For the text-containing cell, return its midpoint in (x, y) coordinate format. 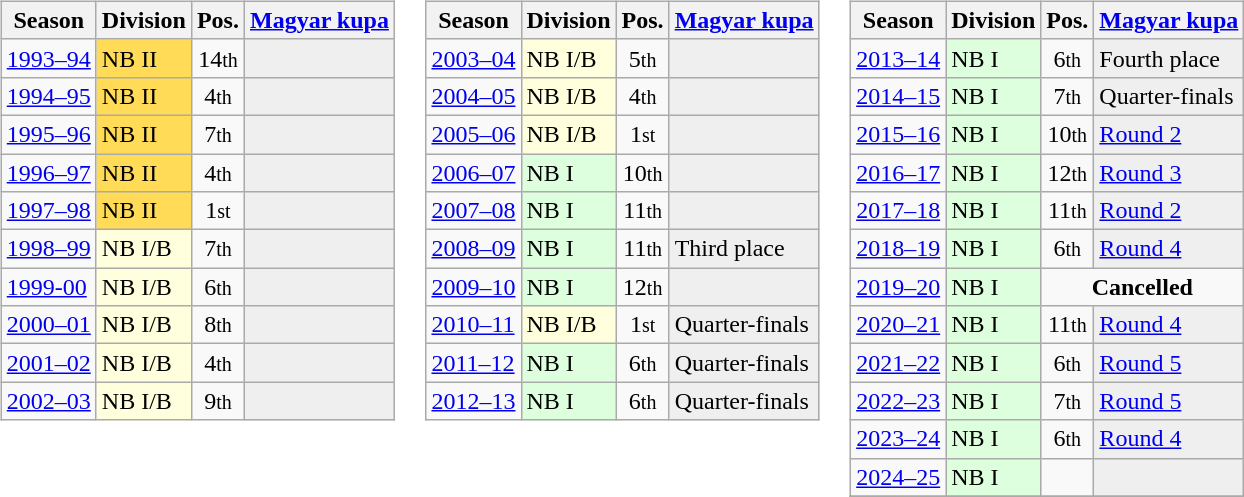
2014–15 (898, 96)
2020–21 (898, 325)
Round 3 (1169, 173)
2024–25 (898, 477)
2023–24 (898, 439)
14th (218, 58)
1993–94 (48, 58)
9th (218, 401)
Third place (744, 249)
2006–07 (474, 173)
Fourth place (1169, 58)
2002–03 (48, 401)
2011–12 (474, 363)
2019–20 (898, 287)
2010–11 (474, 325)
1995–96 (48, 134)
1997–98 (48, 211)
2013–14 (898, 58)
2021–22 (898, 363)
2012–13 (474, 401)
2005–06 (474, 134)
2016–17 (898, 173)
2009–10 (474, 287)
2000–01 (48, 325)
2017–18 (898, 211)
1994–95 (48, 96)
1996–97 (48, 173)
2018–19 (898, 249)
2015–16 (898, 134)
1999-00 (48, 287)
2022–23 (898, 401)
2001–02 (48, 363)
1998–99 (48, 249)
2007–08 (474, 211)
8th (218, 325)
Cancelled (1142, 287)
2008–09 (474, 249)
5th (642, 58)
2004–05 (474, 96)
2003–04 (474, 58)
